For the text-containing cell, return its midpoint in (x, y) coordinate format. 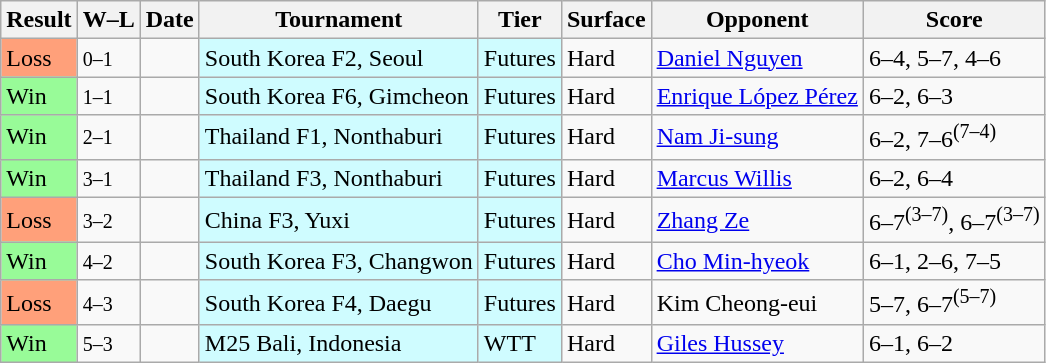
6–1, 6–2 (954, 344)
Cho Min-hyeok (757, 261)
6–2, 7–6(7–4) (954, 138)
M25 Bali, Indonesia (338, 344)
1–1 (108, 96)
South Korea F6, Gimcheon (338, 96)
South Korea F2, Seoul (338, 58)
2–1 (108, 138)
3–2 (108, 220)
5–7, 6–7(5–7) (954, 302)
Nam Ji-sung (757, 138)
South Korea F4, Daegu (338, 302)
Opponent (757, 20)
Score (954, 20)
Kim Cheong-eui (757, 302)
Tournament (338, 20)
Marcus Willis (757, 178)
4–2 (108, 261)
3–1 (108, 178)
6–2, 6–3 (954, 96)
5–3 (108, 344)
6–1, 2–6, 7–5 (954, 261)
Zhang Ze (757, 220)
6–4, 5–7, 4–6 (954, 58)
South Korea F3, Changwon (338, 261)
Daniel Nguyen (757, 58)
WTT (520, 344)
Surface (606, 20)
China F3, Yuxi (338, 220)
Thailand F3, Nonthaburi (338, 178)
Enrique López Pérez (757, 96)
Result (39, 20)
Tier (520, 20)
Giles Hussey (757, 344)
6–7(3–7), 6–7(3–7) (954, 220)
6–2, 6–4 (954, 178)
Date (170, 20)
Thailand F1, Nonthaburi (338, 138)
4–3 (108, 302)
W–L (108, 20)
0–1 (108, 58)
